Pinpoint the cell where the given text exists, returning its (X, Y) midpoint coordinate. 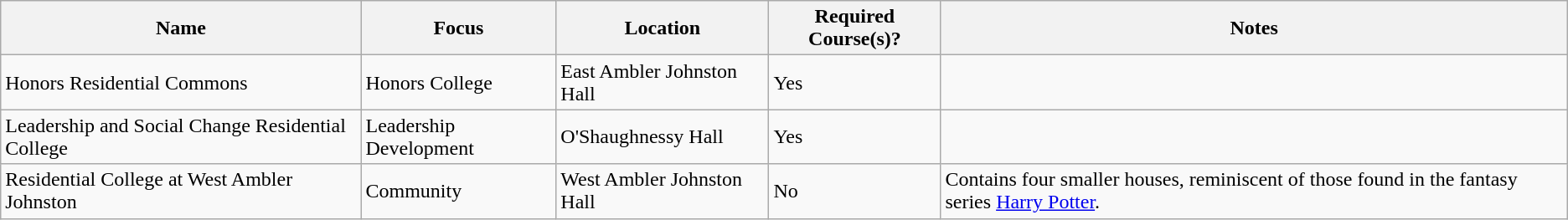
Required Course(s)? (854, 28)
Community (459, 191)
Leadership Development (459, 137)
Notes (1254, 28)
Focus (459, 28)
West Ambler Johnston Hall (663, 191)
Location (663, 28)
Honors Residential Commons (181, 82)
Leadership and Social Change Residential College (181, 137)
Contains four smaller houses, reminiscent of those found in the fantasy series Harry Potter. (1254, 191)
O'Shaughnessy Hall (663, 137)
Honors College (459, 82)
Residential College at West Ambler Johnston (181, 191)
Name (181, 28)
No (854, 191)
East Ambler Johnston Hall (663, 82)
